Output the [X, Y] coordinate of the center of the cell containing the given text.  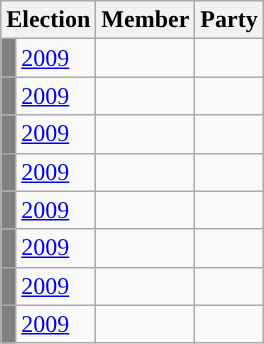
Member [146, 20]
Party [229, 20]
Election [48, 20]
